Identify which cell holds the provided text, then report its (X, Y) central coordinate. 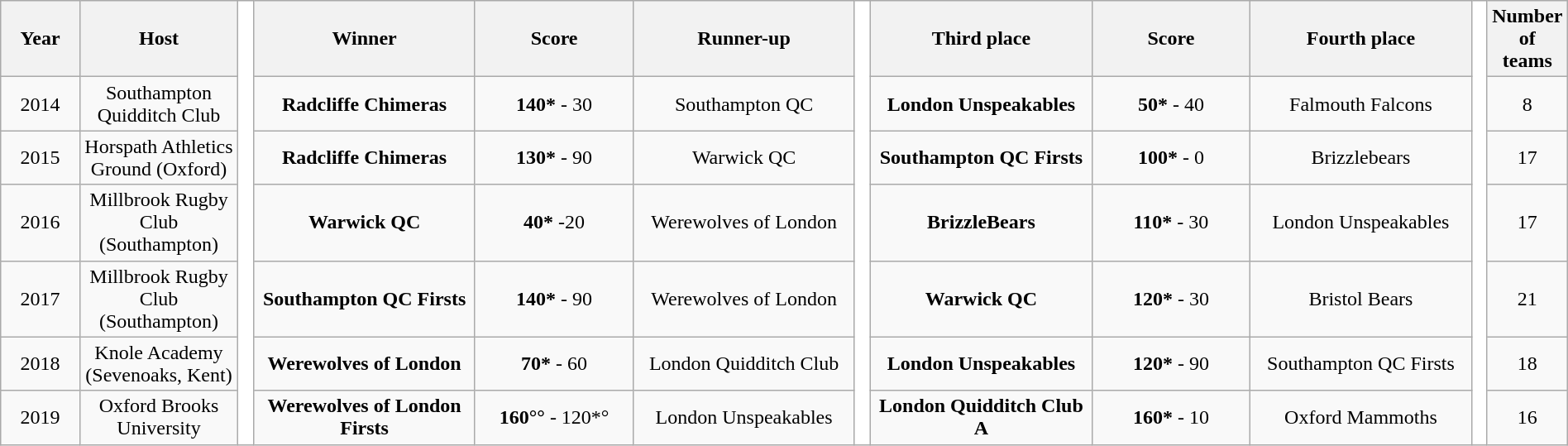
Falmouth Falcons (1361, 104)
2015 (41, 157)
140* - 30 (554, 104)
110* - 30 (1171, 223)
160* - 10 (1171, 417)
21 (1527, 299)
Brizzlebears (1361, 157)
Year (41, 39)
50* - 40 (1171, 104)
Southampton QC (744, 104)
Southampton Quidditch Club (159, 104)
120* - 90 (1171, 364)
Horspath Athletics Ground (Oxford) (159, 157)
100* - 0 (1171, 157)
2016 (41, 223)
2018 (41, 364)
140* - 90 (554, 299)
BrizzleBears (982, 223)
70* - 60 (554, 364)
40* -20 (554, 223)
Fourth place (1361, 39)
8 (1527, 104)
Third place (982, 39)
2017 (41, 299)
Bristol Bears (1361, 299)
London Quidditch Club A (982, 417)
Oxford Mammoths (1361, 417)
Winner (365, 39)
Knole Academy (Sevenoaks, Kent) (159, 364)
2019 (41, 417)
130* - 90 (554, 157)
Number of teams (1527, 39)
120* - 30 (1171, 299)
18 (1527, 364)
London Quidditch Club (744, 364)
Oxford Brooks University (159, 417)
Werewolves of London Firsts (365, 417)
16 (1527, 417)
160°° - 120*° (554, 417)
Host (159, 39)
Runner-up (744, 39)
2014 (41, 104)
